Locate the cell with the specified text and output its [x, y] center coordinate. 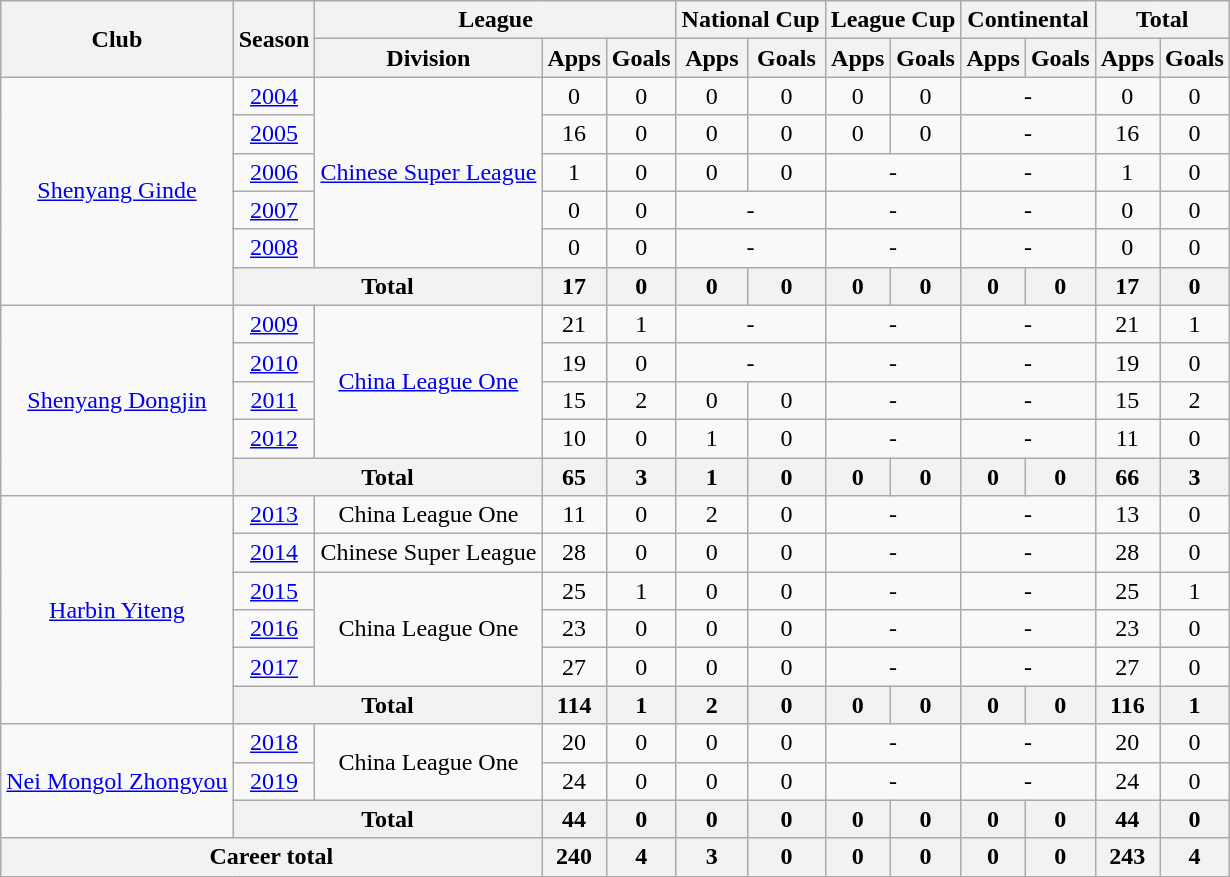
2004 [274, 96]
2016 [274, 629]
2017 [274, 667]
66 [1127, 477]
13 [1127, 515]
Division [428, 58]
65 [574, 477]
2011 [274, 400]
Nei Mongol Zhongyou [117, 781]
2007 [274, 210]
2008 [274, 248]
Harbin Yiteng [117, 610]
2018 [274, 743]
National Cup [750, 20]
Continental [1028, 20]
240 [574, 857]
10 [574, 438]
2010 [274, 362]
2014 [274, 553]
2019 [274, 781]
2013 [274, 515]
2006 [274, 172]
2015 [274, 591]
Career total [272, 857]
114 [574, 705]
Shenyang Ginde [117, 191]
2012 [274, 438]
2005 [274, 134]
League Cup [893, 20]
116 [1127, 705]
2009 [274, 324]
League [496, 20]
243 [1127, 857]
Season [274, 39]
Club [117, 39]
Shenyang Dongjin [117, 400]
